Locate the cell with the specified text and output its [X, Y] center coordinate. 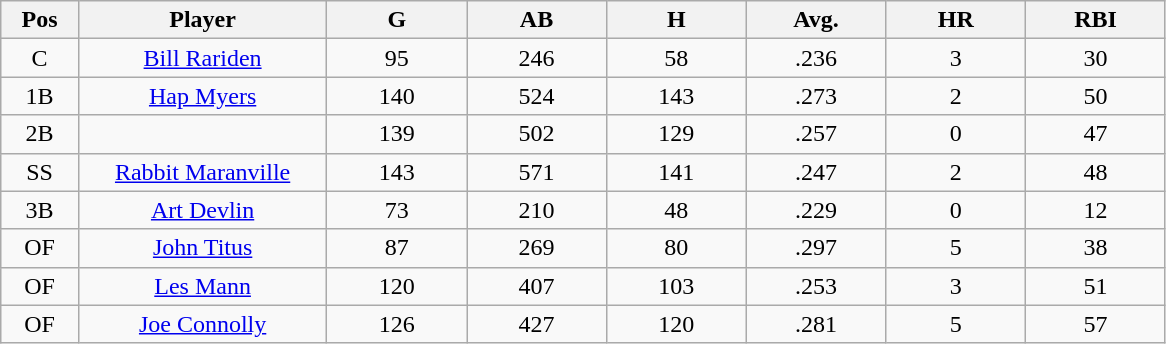
Player [202, 20]
Avg. [816, 20]
HR [956, 20]
129 [676, 134]
.247 [816, 172]
103 [676, 286]
Rabbit Maranville [202, 172]
1B [40, 96]
2B [40, 134]
139 [397, 134]
Hap Myers [202, 96]
73 [397, 210]
87 [397, 248]
126 [397, 324]
Les Mann [202, 286]
G [397, 20]
51 [1096, 286]
.281 [816, 324]
C [40, 58]
140 [397, 96]
30 [1096, 58]
80 [676, 248]
Pos [40, 20]
524 [537, 96]
H [676, 20]
141 [676, 172]
.236 [816, 58]
.253 [816, 286]
Bill Rariden [202, 58]
95 [397, 58]
.273 [816, 96]
571 [537, 172]
38 [1096, 248]
.257 [816, 134]
50 [1096, 96]
Art Devlin [202, 210]
210 [537, 210]
47 [1096, 134]
58 [676, 58]
502 [537, 134]
57 [1096, 324]
12 [1096, 210]
427 [537, 324]
407 [537, 286]
.297 [816, 248]
246 [537, 58]
John Titus [202, 248]
3B [40, 210]
RBI [1096, 20]
269 [537, 248]
AB [537, 20]
.229 [816, 210]
Joe Connolly [202, 324]
SS [40, 172]
